Output the (x, y) coordinate of the center of the cell containing the given text.  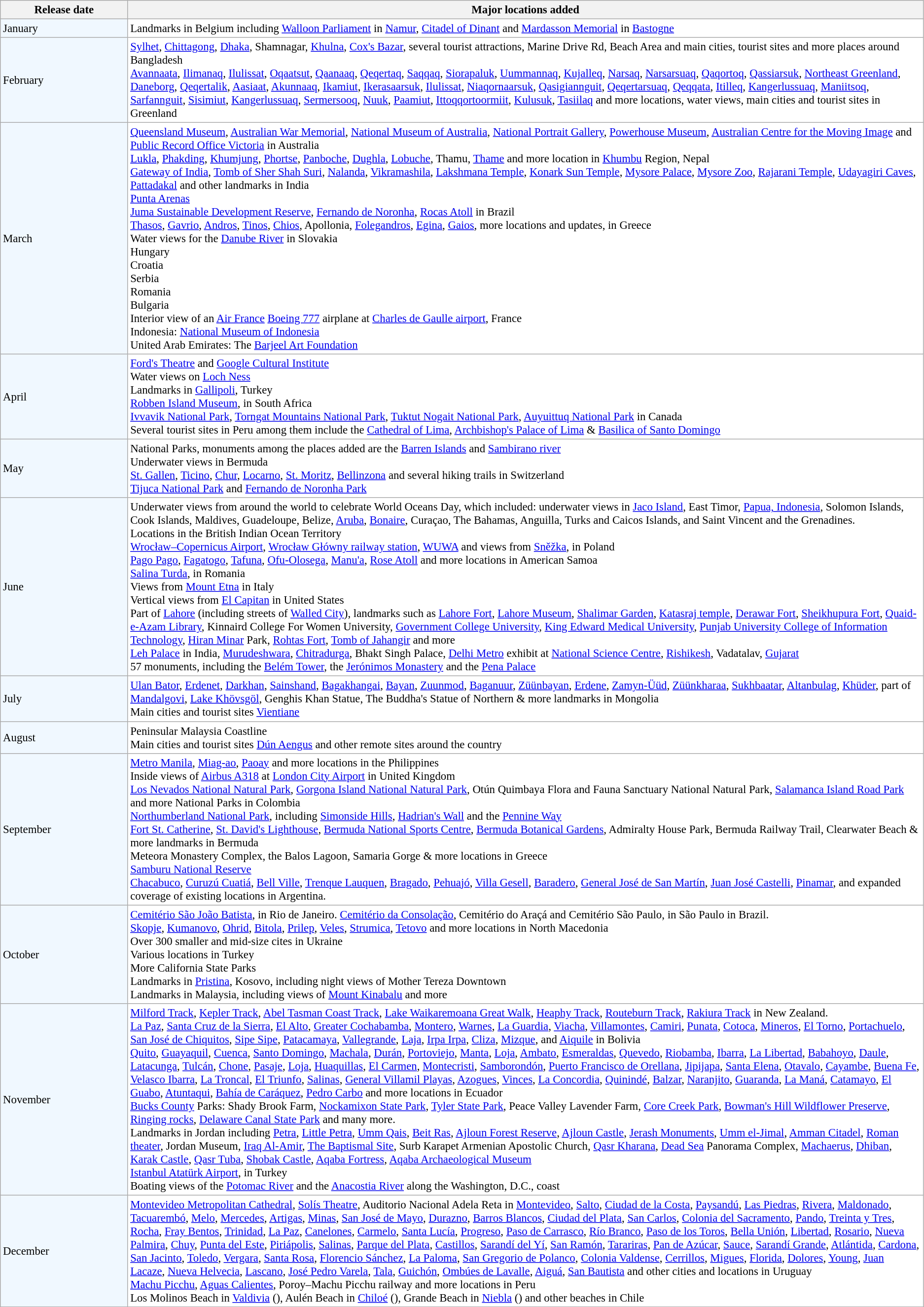
Major locations added (526, 10)
April (64, 397)
December (64, 1251)
Landmarks in Belgium including Walloon Parliament in Namur, Citadel of Dinant and Mardasson Memorial in Bastogne (526, 29)
Release date (64, 10)
May (64, 469)
January (64, 29)
February (64, 80)
Peninsular Malaysia Coastline Main cities and tourist sites Dún Aengus and other remote sites around the country (526, 738)
September (64, 829)
June (64, 587)
August (64, 738)
October (64, 954)
March (64, 239)
November (64, 1099)
July (64, 699)
